Find where the given text appears and provide that cell's center as [X, Y] coordinate. 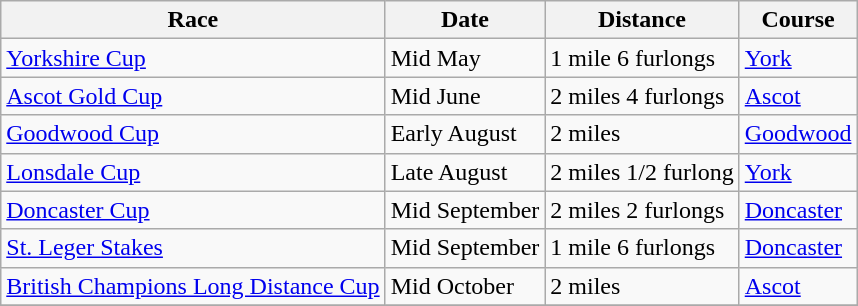
St. Leger Stakes [193, 248]
2 miles 4 furlongs [642, 96]
Doncaster Cup [193, 210]
Distance [642, 20]
2 miles 2 furlongs [642, 210]
Mid May [465, 58]
Race [193, 20]
Early August [465, 134]
Mid June [465, 96]
Ascot Gold Cup [193, 96]
Late August [465, 172]
Lonsdale Cup [193, 172]
Date [465, 20]
Yorkshire Cup [193, 58]
Mid October [465, 286]
British Champions Long Distance Cup [193, 286]
Goodwood [798, 134]
Goodwood Cup [193, 134]
Course [798, 20]
2 miles 1/2 furlong [642, 172]
